Capture the cell that displays the provided text and extract its [X, Y] central coordinate. 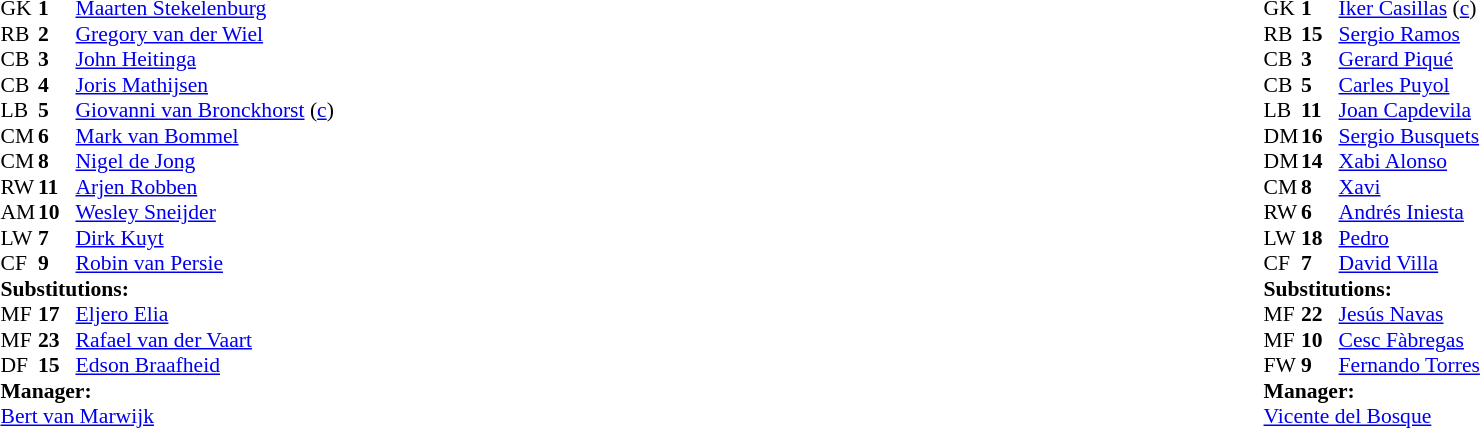
Fernando Torres [1410, 365]
Rafael van der Vaart [205, 340]
Sergio Busquets [1410, 136]
Joris Mathijsen [205, 85]
2 [57, 34]
Giovanni van Bronckhorst (c) [205, 111]
Robin van Persie [205, 263]
DF [19, 365]
AM [19, 213]
17 [57, 315]
Mark van Bommel [205, 136]
Nigel de Jong [205, 161]
Carles Puyol [1410, 85]
Xavi [1410, 187]
Cesc Fàbregas [1410, 340]
Andrés Iniesta [1410, 213]
Joan Capdevila [1410, 111]
Eljero Elia [205, 315]
22 [1320, 315]
14 [1320, 161]
23 [57, 340]
18 [1320, 238]
David Villa [1410, 263]
Xabi Alonso [1410, 161]
Gerard Piqué [1410, 59]
Dirk Kuyt [205, 238]
Pedro [1410, 238]
Wesley Sneijder [205, 213]
Arjen Robben [205, 187]
Jesús Navas [1410, 315]
John Heitinga [205, 59]
16 [1320, 136]
Sergio Ramos [1410, 34]
Gregory van der Wiel [205, 34]
Edson Braafheid [205, 365]
FW [1283, 365]
4 [57, 85]
